Extract the [x, y] coordinate from the center of the cell holding the provided text.  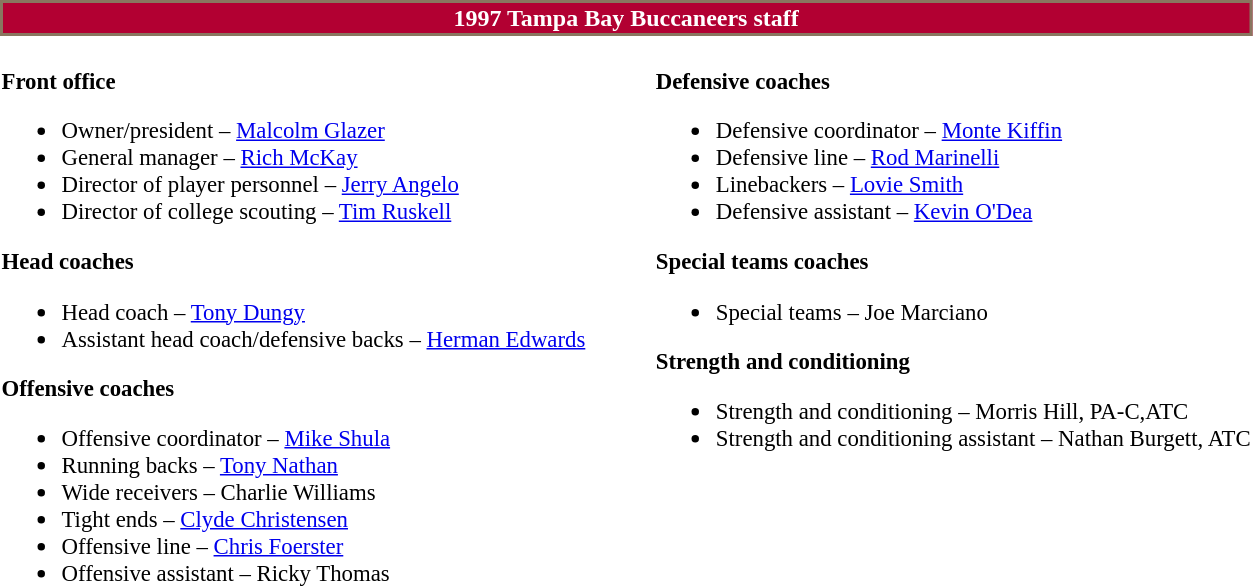
1997 Tampa Bay Buccaneers staff [626, 18]
